For the text-containing cell, return its midpoint in [x, y] coordinate format. 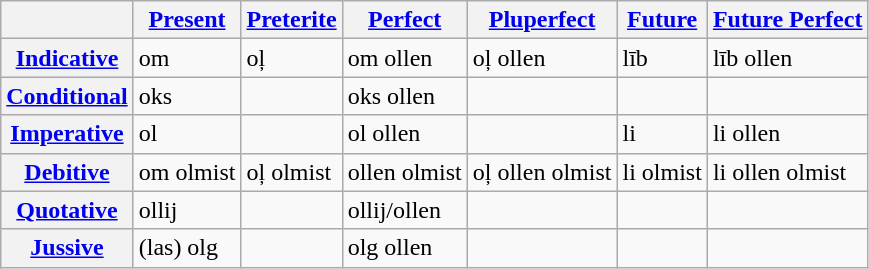
ollen olmist [404, 172]
Pluperfect [542, 20]
oks ollen [404, 96]
oks [187, 96]
Debitive [67, 172]
Quotative [67, 210]
Preterite [292, 20]
(las) olg [187, 248]
oļ ollen [542, 58]
Future Perfect [788, 20]
Present [187, 20]
līb ollen [788, 58]
Indicative [67, 58]
oļ ollen olmist [542, 172]
Imperative [67, 134]
oļ [292, 58]
Jussive [67, 248]
Future [662, 20]
olg ollen [404, 248]
ol [187, 134]
Perfect [404, 20]
ollij [187, 210]
oļ olmist [292, 172]
līb [662, 58]
Conditional [67, 96]
li ollen olmist [788, 172]
li olmist [662, 172]
ollij/ollen [404, 210]
ol ollen [404, 134]
li ollen [788, 134]
om olmist [187, 172]
om ollen [404, 58]
li [662, 134]
om [187, 58]
